For the text-containing cell, return its midpoint in (x, y) coordinate format. 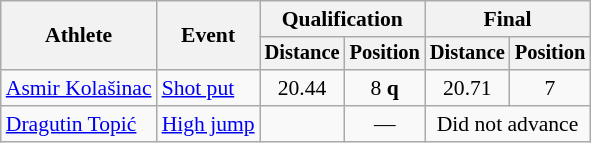
Asmir Kolašinac (79, 88)
Shot put (208, 88)
— (385, 124)
Final (508, 19)
20.71 (468, 88)
High jump (208, 124)
Did not advance (508, 124)
Event (208, 36)
Qualification (342, 19)
20.44 (302, 88)
7 (550, 88)
Athlete (79, 36)
Dragutin Topić (79, 124)
8 q (385, 88)
